Pinpoint the cell where the given text exists, returning its [X, Y] midpoint coordinate. 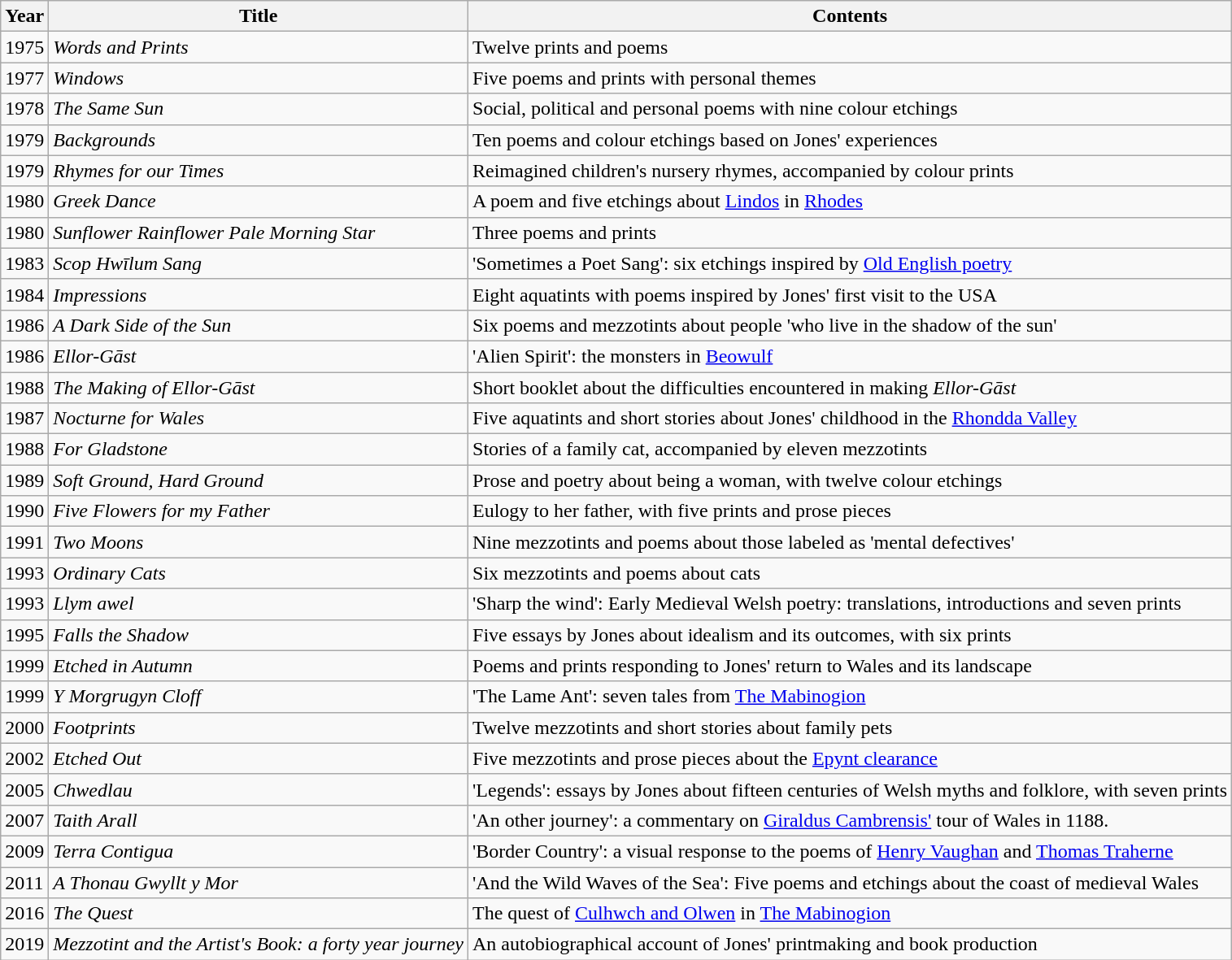
A Dark Side of the Sun [259, 325]
Impressions [259, 294]
1991 [24, 542]
Two Moons [259, 542]
'Sharp the wind': Early Medieval Welsh poetry: translations, introductions and seven prints [851, 604]
Mezzotint and the Artist's Book: a forty year journey [259, 945]
1977 [24, 78]
Five essays by Jones about idealism and its outcomes, with six prints [851, 635]
'Sometimes a Poet Sang': six etchings inspired by Old English poetry [851, 263]
Short booklet about the difficulties encountered in making Ellor-Gāst [851, 388]
Windows [259, 78]
Six mezzotints and poems about cats [851, 573]
Greek Dance [259, 202]
'And the Wild Waves of the Sea': Five poems and etchings about the coast of medieval Wales [851, 882]
Llym awel [259, 604]
Stories of a family cat, accompanied by eleven mezzotints [851, 450]
Six poems and mezzotints about people 'who live in the shadow of the sun' [851, 325]
'Legends': essays by Jones about fifteen centuries of Welsh myths and folklore, with seven prints [851, 789]
Words and Prints [259, 47]
Footprints [259, 728]
The Same Sun [259, 109]
The quest of Culhwch and Olwen in The Mabinogion [851, 914]
The Making of Ellor-Gāst [259, 388]
Five aquatints and short stories about Jones' childhood in the Rhondda Valley [851, 419]
Taith Arall [259, 820]
'Border Country': a visual response to the poems of Henry Vaughan and Thomas Traherne [851, 851]
Title [259, 16]
'An other journey': a commentary on Giraldus Cambrensis' tour of Wales in 1188. [851, 820]
Ordinary Cats [259, 573]
2016 [24, 914]
Reimagined children's nursery rhymes, accompanied by colour prints [851, 171]
1995 [24, 635]
1975 [24, 47]
A poem and five etchings about Lindos in Rhodes [851, 202]
1989 [24, 480]
Etched in Autumn [259, 666]
2007 [24, 820]
Rhymes for our Times [259, 171]
Twelve prints and poems [851, 47]
Three poems and prints [851, 232]
2005 [24, 789]
Five Flowers for my Father [259, 511]
Year [24, 16]
Backgrounds [259, 140]
Chwedlau [259, 789]
Sunflower Rainflower Pale Morning Star [259, 232]
Contents [851, 16]
2002 [24, 758]
1987 [24, 419]
Ellor-Gāst [259, 356]
1984 [24, 294]
Social, political and personal poems with nine colour etchings [851, 109]
Five poems and prints with personal themes [851, 78]
2019 [24, 945]
Y Morgrugyn Cloff [259, 697]
'Alien Spirit': the monsters in Beowulf [851, 356]
Nocturne for Wales [259, 419]
Twelve mezzotints and short stories about family pets [851, 728]
Poems and prints responding to Jones' return to Wales and its landscape [851, 666]
'The Lame Ant': seven tales from The Mabinogion [851, 697]
2009 [24, 851]
2011 [24, 882]
Eight aquatints with poems inspired by Jones' first visit to the USA [851, 294]
The Quest [259, 914]
Falls the Shadow [259, 635]
1983 [24, 263]
1990 [24, 511]
Ten poems and colour etchings based on Jones' experiences [851, 140]
Terra Contigua [259, 851]
An autobiographical account of Jones' printmaking and book production [851, 945]
Eulogy to her father, with five prints and prose pieces [851, 511]
A Thonau Gwyllt y Mor [259, 882]
Etched Out [259, 758]
Prose and poetry about being a woman, with twelve colour etchings [851, 480]
Nine mezzotints and poems about those labeled as 'mental defectives' [851, 542]
Scop Hwīlum Sang [259, 263]
Soft Ground, Hard Ground [259, 480]
Five mezzotints and prose pieces about the Epynt clearance [851, 758]
1978 [24, 109]
2000 [24, 728]
For Gladstone [259, 450]
